From the cell containing the given text, extract its center point as [x, y] coordinate. 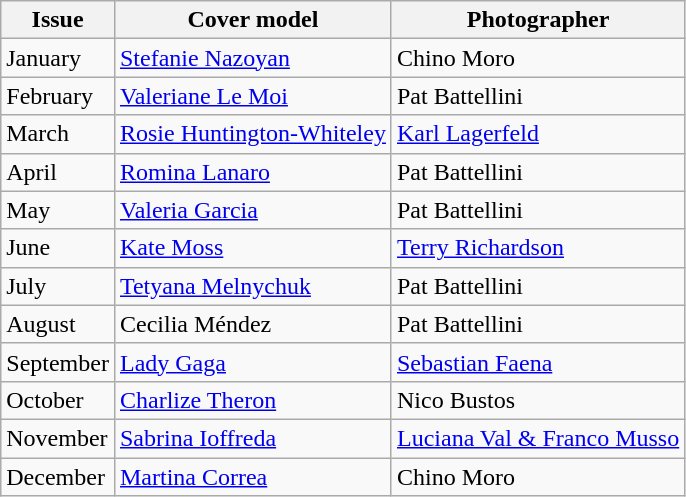
May [58, 210]
November [58, 438]
Karl Lagerfeld [538, 134]
Photographer [538, 20]
December [58, 477]
Tetyana Melnychuk [252, 286]
July [58, 286]
Terry Richardson [538, 248]
September [58, 362]
Nico Bustos [538, 400]
Romina Lanaro [252, 172]
Martina Correa [252, 477]
Lady Gaga [252, 362]
Rosie Huntington-Whiteley [252, 134]
February [58, 96]
Cecilia Méndez [252, 324]
Issue [58, 20]
October [58, 400]
March [58, 134]
Charlize Theron [252, 400]
Stefanie Nazoyan [252, 58]
April [58, 172]
January [58, 58]
Valeriane Le Moi [252, 96]
Sebastian Faena [538, 362]
Cover model [252, 20]
August [58, 324]
Kate Moss [252, 248]
Valeria Garcia [252, 210]
June [58, 248]
Luciana Val & Franco Musso [538, 438]
Sabrina Ioffreda [252, 438]
